Output the [x, y] coordinate of the center of the cell containing the given text.  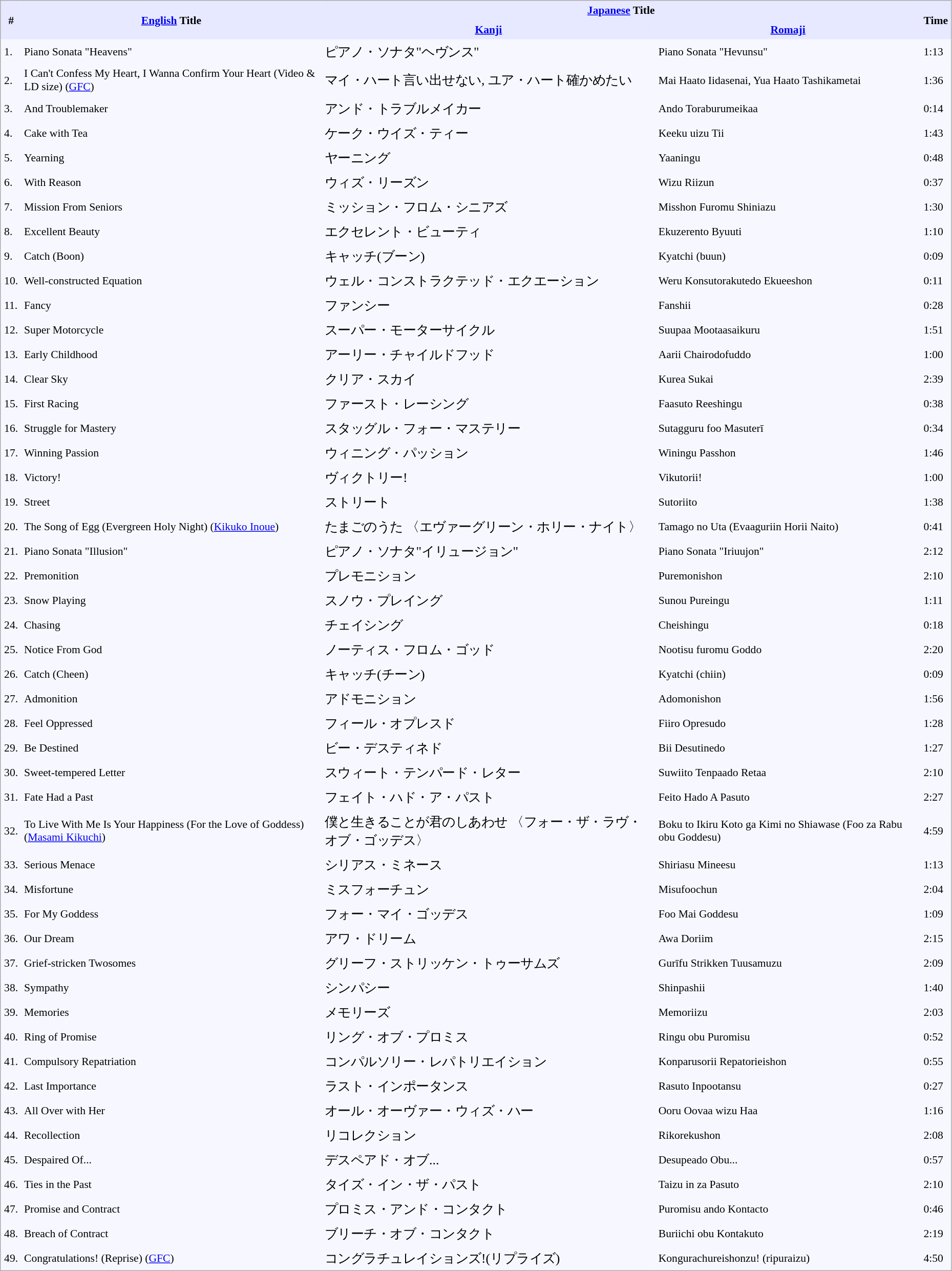
フォー・マイ・ゴッデス [489, 914]
3. [11, 109]
25. [11, 650]
30. [11, 773]
Well-constructed Equation [171, 281]
スウィート・テンパード・レター [489, 773]
アンド・トラブルメイカー [489, 109]
17. [11, 453]
1:36 [936, 80]
Fancy [171, 305]
Misufoochun [788, 889]
ファースト・レーシング [489, 404]
7. [11, 207]
ミッション・フロム・シニアズ [489, 207]
2:15 [936, 939]
コンパルソリー・レパトリエイション [489, 1061]
46. [11, 1184]
スーパー・モーターサイクル [489, 330]
36. [11, 939]
29. [11, 748]
Desupeado Obu... [788, 1160]
Keeku uizu Tii [788, 133]
33. [11, 865]
Super Motorcycle [171, 330]
32. [11, 831]
Despaired Of... [171, 1160]
Clear Sky [171, 379]
0:14 [936, 109]
Foo Mai Goddesu [788, 914]
Mai Haato Iidasenai, Yua Haato Tashikametai [788, 80]
ウェル・コンストラクテッド・エクエーション [489, 281]
プレモニション [489, 576]
42. [11, 1086]
Misfortune [171, 889]
Fate Had a Past [171, 797]
グリーフ・ストリッケン・トゥーサムズ [489, 963]
37. [11, 963]
0:11 [936, 281]
1:10 [936, 232]
Last Importance [171, 1086]
1:56 [936, 699]
ウィズ・リーズン [489, 182]
シンパシー [489, 988]
Tamago no Uta (Evaaguriin Horii Naito) [788, 527]
Congratulations! (Reprise) (GFC) [171, 1258]
スタッグル・フォー・マステリー [489, 428]
Japanese Title [621, 10]
Ring of Promise [171, 1037]
1:38 [936, 502]
Rikorekushon [788, 1135]
ヴィクトリー! [489, 477]
9. [11, 256]
To Live With Me Is Your Happiness (For the Love of Goddess) (Masami Kikuchi) [171, 831]
0:52 [936, 1037]
English Title [171, 20]
Sutagguru foo Masuterī [788, 428]
1:28 [936, 723]
With Reason [171, 182]
4. [11, 133]
0:55 [936, 1061]
Ringu obu Puromisu [788, 1037]
ビー・デスティネド [489, 748]
49. [11, 1258]
0:37 [936, 182]
14. [11, 379]
48. [11, 1234]
47. [11, 1209]
Piano Sonata "Heavens" [171, 51]
26. [11, 674]
1:46 [936, 453]
2:09 [936, 963]
44. [11, 1135]
2:27 [936, 797]
Wizu Riizun [788, 182]
1:16 [936, 1111]
シリアス・ミネース [489, 865]
Excellent Beauty [171, 232]
Snow Playing [171, 600]
And Troublemaker [171, 109]
Winingu Passhon [788, 453]
For My Goddess [171, 914]
オール・オーヴァー・ウィズ・ハー [489, 1111]
0:57 [936, 1160]
Piano Sonata "Hevunsu" [788, 51]
Victory! [171, 477]
Ando Toraburumeikaa [788, 109]
エクセレント・ビューティ [489, 232]
Sweet-tempered Letter [171, 773]
Struggle for Mastery [171, 428]
39. [11, 1012]
Kyatchi (chiin) [788, 674]
8. [11, 232]
Nootisu furomu Goddo [788, 650]
13. [11, 355]
Puromisu ando Kontacto [788, 1209]
Breach of Contract [171, 1234]
Fiiro Opresudo [788, 723]
Faasuto Reeshingu [788, 404]
Catch (Cheen) [171, 674]
Kyatchi (buun) [788, 256]
ピアノ・ソナタ"イリュージョン" [489, 551]
デスペアド・オブ... [489, 1160]
2:19 [936, 1234]
メモリーズ [489, 1012]
Kanji [489, 30]
0:28 [936, 305]
0:34 [936, 428]
Fanshii [788, 305]
ブリーチ・オブ・コンタクト [489, 1234]
Time [936, 20]
All Over with Her [171, 1111]
2:20 [936, 650]
Bii Desutinedo [788, 748]
Yearning [171, 158]
0:38 [936, 404]
16. [11, 428]
Feito Hado A Pasuto [788, 797]
クリア・スカイ [489, 379]
2. [11, 80]
フェイト・ハド・ア・パスト [489, 797]
Early Childhood [171, 355]
リコレクション [489, 1135]
Yaaningu [788, 158]
41. [11, 1061]
Catch (Boon) [171, 256]
2:08 [936, 1135]
Gurīfu Strikken Tuusamuzu [788, 963]
0:18 [936, 625]
Recollection [171, 1135]
2:04 [936, 889]
ミスフォーチュン [489, 889]
Memories [171, 1012]
Sutoriito [788, 502]
Cheishingu [788, 625]
15. [11, 404]
Our Dream [171, 939]
Rasuto Inpootansu [788, 1086]
たまごのうた 〈エヴァーグリーン・ホリー・ナイト〉 [489, 527]
チェイシング [489, 625]
First Racing [171, 404]
1. [11, 51]
Admonition [171, 699]
Feel Oppressed [171, 723]
4:59 [936, 831]
コングラチュレイションズ!(リプライズ) [489, 1258]
Memoriizu [788, 1012]
1:51 [936, 330]
21. [11, 551]
ラスト・インポータンス [489, 1086]
プロミス・アンド・コンタクト [489, 1209]
Promise and Contract [171, 1209]
Buriichi obu Kontakuto [788, 1234]
6. [11, 182]
ウィニング・パッション [489, 453]
31. [11, 797]
23. [11, 600]
フィール・オプレスド [489, 723]
Piano Sonata "Iriuujon" [788, 551]
1:43 [936, 133]
Suwiito Tenpaado Retaa [788, 773]
Awa Doriim [788, 939]
Ties in the Past [171, 1184]
1:11 [936, 600]
0:41 [936, 527]
ストリート [489, 502]
Ekuzerento Byuuti [788, 232]
18. [11, 477]
Konparusorii Repatorieishon [788, 1061]
Shinpashii [788, 988]
Sunou Pureingu [788, 600]
僕と生きることが君のしあわせ 〈フォー・ザ・ラヴ・オブ・ゴッデス〉 [489, 831]
1:30 [936, 207]
Serious Menace [171, 865]
ピアノ・ソナタ"ヘヴンス" [489, 51]
45. [11, 1160]
22. [11, 576]
40. [11, 1037]
Grief-stricken Twosomes [171, 963]
Vikutorii! [788, 477]
Taizu in za Pasuto [788, 1184]
34. [11, 889]
アドモニション [489, 699]
Notice From God [171, 650]
11. [11, 305]
ヤーニング [489, 158]
0:48 [936, 158]
Shiriasu Mineesu [788, 865]
ファンシー [489, 305]
スノウ・プレイング [489, 600]
キャッチ(ブーン) [489, 256]
キャッチ(チーン) [489, 674]
28. [11, 723]
Mission From Seniors [171, 207]
ケーク・ウイズ・ティー [489, 133]
マイ・ハート言い出せない, ユア・ハート確かめたい [489, 80]
Weru Konsutorakutedo Ekueeshon [788, 281]
38. [11, 988]
Compulsory Repatriation [171, 1061]
1:27 [936, 748]
19. [11, 502]
Kongurachureishonzu! (ripuraizu) [788, 1258]
Premonition [171, 576]
Cake with Tea [171, 133]
アーリー・チャイルドフッド [489, 355]
Chasing [171, 625]
Winning Passion [171, 453]
Piano Sonata "Illusion" [171, 551]
Adomonishon [788, 699]
Be Destined [171, 748]
タイズ・イン・ザ・パスト [489, 1184]
20. [11, 527]
10. [11, 281]
Kurea Sukai [788, 379]
1:40 [936, 988]
35. [11, 914]
5. [11, 158]
アワ・ドリーム [489, 939]
Misshon Furomu Shiniazu [788, 207]
Romaji [788, 30]
Puremonishon [788, 576]
0:46 [936, 1209]
Sympathy [171, 988]
Ooru Oovaa wizu Haa [788, 1111]
2:03 [936, 1012]
27. [11, 699]
4:50 [936, 1258]
Aarii Chairodofuddo [788, 355]
2:12 [936, 551]
0:27 [936, 1086]
24. [11, 625]
Street [171, 502]
ノーティス・フロム・ゴッド [489, 650]
Suupaa Mootaasaikuru [788, 330]
12. [11, 330]
1:09 [936, 914]
# [11, 20]
43. [11, 1111]
I Can't Confess My Heart, I Wanna Confirm Your Heart (Video & LD size) (GFC) [171, 80]
The Song of Egg (Evergreen Holy Night) (Kikuko Inoue) [171, 527]
2:39 [936, 379]
Boku to Ikiru Koto ga Kimi no Shiawase (Foo za Rabu obu Goddesu) [788, 831]
リング・オブ・プロミス [489, 1037]
